Find where the given text appears and provide that cell's center as [X, Y] coordinate. 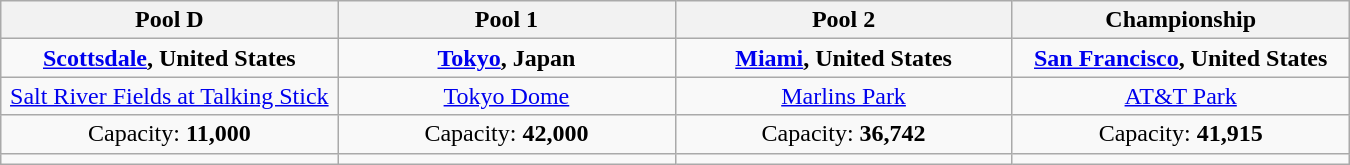
Capacity: 11,000 [170, 134]
Marlins Park [844, 96]
Scottsdale, United States [170, 58]
Capacity: 42,000 [506, 134]
Pool D [170, 20]
Salt River Fields at Talking Stick [170, 96]
Miami, United States [844, 58]
San Francisco, United States [1180, 58]
Tokyo Dome [506, 96]
AT&T Park [1180, 96]
Pool 2 [844, 20]
Championship [1180, 20]
Capacity: 36,742 [844, 134]
Tokyo, Japan [506, 58]
Capacity: 41,915 [1180, 134]
Pool 1 [506, 20]
